Identify which cell holds the provided text, then report its [x, y] central coordinate. 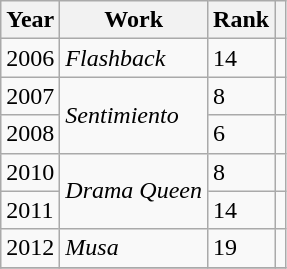
Rank [242, 20]
Year [30, 20]
2011 [30, 210]
Musa [134, 248]
Sentimiento [134, 115]
2010 [30, 172]
Flashback [134, 58]
Work [134, 20]
2012 [30, 248]
2008 [30, 134]
19 [242, 248]
2007 [30, 96]
2006 [30, 58]
6 [242, 134]
Drama Queen [134, 191]
